From the cell containing the given text, extract its center point as [x, y] coordinate. 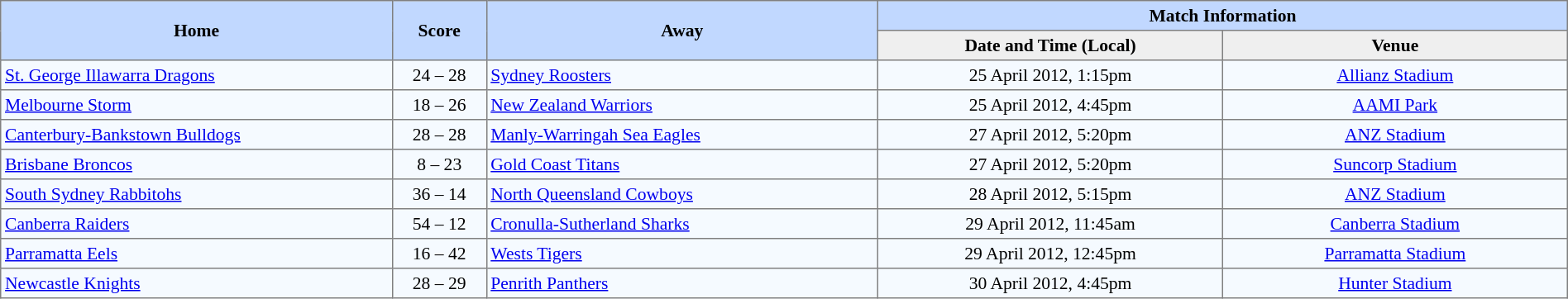
Allianz Stadium [1394, 75]
25 April 2012, 4:45pm [1050, 105]
Hunter Stadium [1394, 283]
Home [197, 31]
25 April 2012, 1:15pm [1050, 75]
Newcastle Knights [197, 283]
Canberra Raiders [197, 224]
18 – 26 [439, 105]
29 April 2012, 11:45am [1050, 224]
New Zealand Warriors [682, 105]
Away [682, 31]
Cronulla-Sutherland Sharks [682, 224]
24 – 28 [439, 75]
Suncorp Stadium [1394, 164]
Gold Coast Titans [682, 164]
Penrith Panthers [682, 283]
Date and Time (Local) [1050, 45]
AAMI Park [1394, 105]
28 – 28 [439, 135]
Wests Tigers [682, 254]
Canterbury-Bankstown Bulldogs [197, 135]
Melbourne Storm [197, 105]
St. George Illawarra Dragons [197, 75]
8 – 23 [439, 164]
Sydney Roosters [682, 75]
Brisbane Broncos [197, 164]
Manly-Warringah Sea Eagles [682, 135]
Canberra Stadium [1394, 224]
South Sydney Rabbitohs [197, 194]
Parramatta Eels [197, 254]
Venue [1394, 45]
North Queensland Cowboys [682, 194]
36 – 14 [439, 194]
29 April 2012, 12:45pm [1050, 254]
54 – 12 [439, 224]
30 April 2012, 4:45pm [1050, 283]
Parramatta Stadium [1394, 254]
28 – 29 [439, 283]
Score [439, 31]
Match Information [1223, 16]
28 April 2012, 5:15pm [1050, 194]
16 – 42 [439, 254]
